Search for the cell housing the specified text and yield its [X, Y] center coordinate. 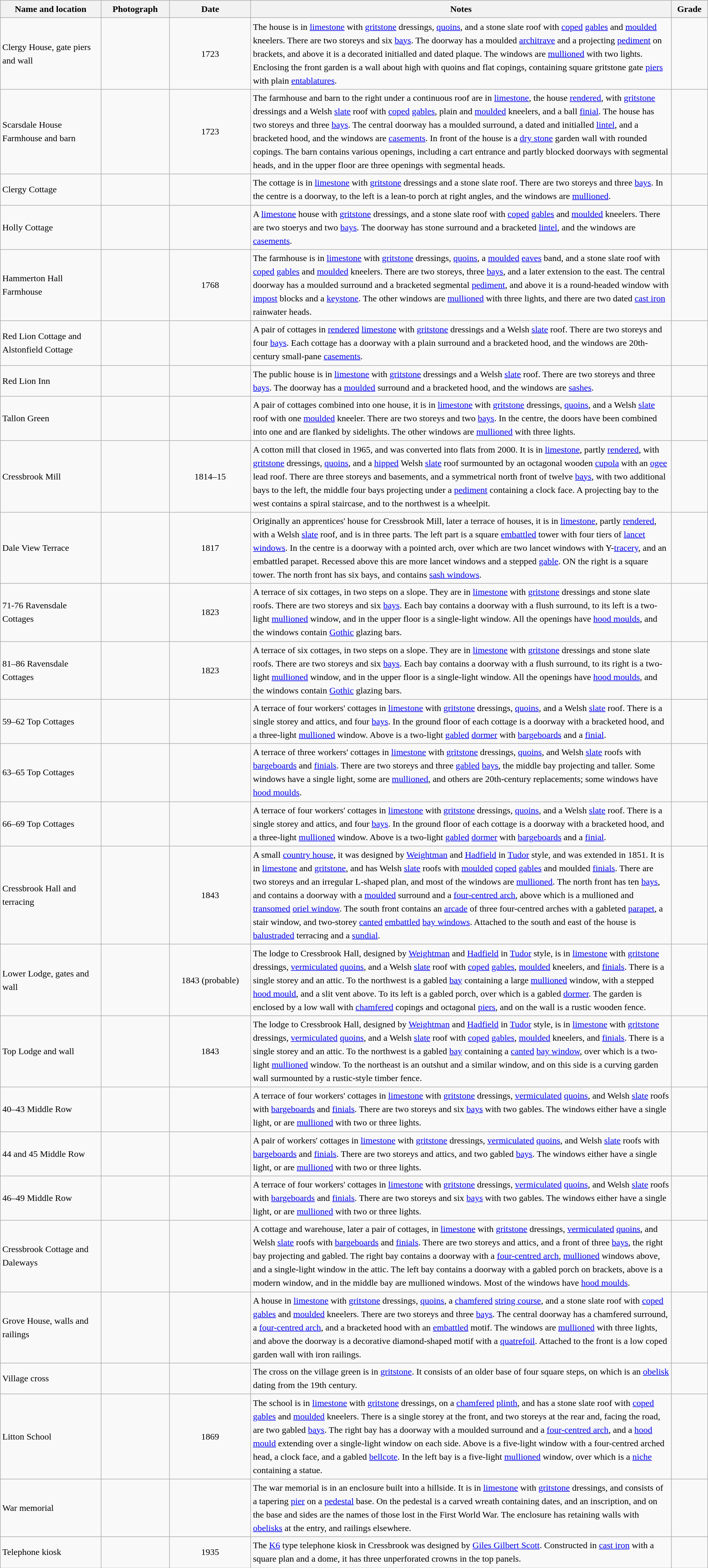
War memorial [51, 1508]
Notes [461, 9]
Grove House, walls and railings [51, 1327]
Telephone kiosk [51, 1552]
Cressbrook Mill [51, 476]
Hammerton Hall Farmhouse [51, 285]
1814–15 [210, 476]
Holly Cottage [51, 227]
40–43 Middle Row [51, 1109]
Litton School [51, 1436]
Red Lion Inn [51, 381]
Lower Lodge, gates and wall [51, 980]
Tallon Green [51, 418]
59–62 Top Cottages [51, 721]
66–69 Top Cottages [51, 824]
Village cross [51, 1379]
81–86 Ravensdale Cottages [51, 671]
1817 [210, 547]
Dale View Terrace [51, 547]
Photograph [135, 9]
Red Lion Cottage and Alstonfield Cottage [51, 343]
Cressbrook Hall and terracing [51, 895]
Clergy House, gate piers and wall [51, 54]
1869 [210, 1436]
1768 [210, 285]
Cressbrook Cottage and Daleways [51, 1256]
Scarsdale House Farmhouse and barn [51, 131]
46–49 Middle Row [51, 1198]
63–65 Top Cottages [51, 773]
44 and 45 Middle Row [51, 1154]
Name and location [51, 9]
Clergy Cottage [51, 190]
1843 (probable) [210, 980]
71-76 Ravensdale Cottages [51, 612]
Date [210, 9]
1935 [210, 1552]
Grade [689, 9]
Top Lodge and wall [51, 1052]
